Find where the given text appears and provide that cell's center as [x, y] coordinate. 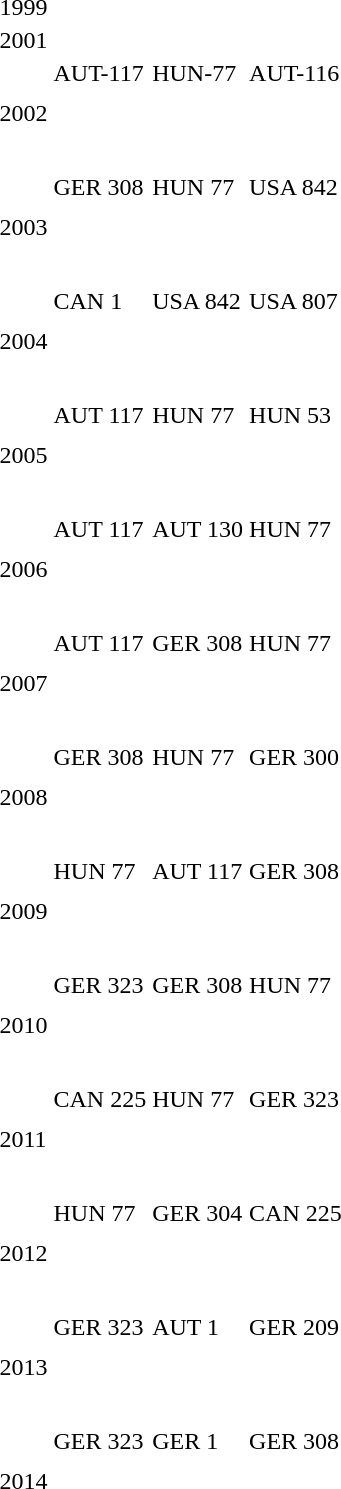
AUT 1 [198, 1368]
CAN 1 [100, 342]
CAN 225 [100, 1140]
AUT 130 [198, 570]
AUT-117 [100, 114]
HUN-77 [198, 114]
GER 304 [198, 1254]
USA 842 [198, 342]
